For the text-containing cell, return its midpoint in (X, Y) coordinate format. 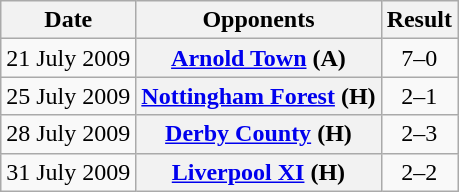
Date (68, 20)
2–2 (419, 172)
2–3 (419, 134)
31 July 2009 (68, 172)
2–1 (419, 96)
Opponents (258, 20)
Derby County (H) (258, 134)
28 July 2009 (68, 134)
Nottingham Forest (H) (258, 96)
Arnold Town (A) (258, 58)
25 July 2009 (68, 96)
7–0 (419, 58)
Result (419, 20)
21 July 2009 (68, 58)
Liverpool XI (H) (258, 172)
